Extract the [x, y] coordinate from the center of the cell holding the provided text.  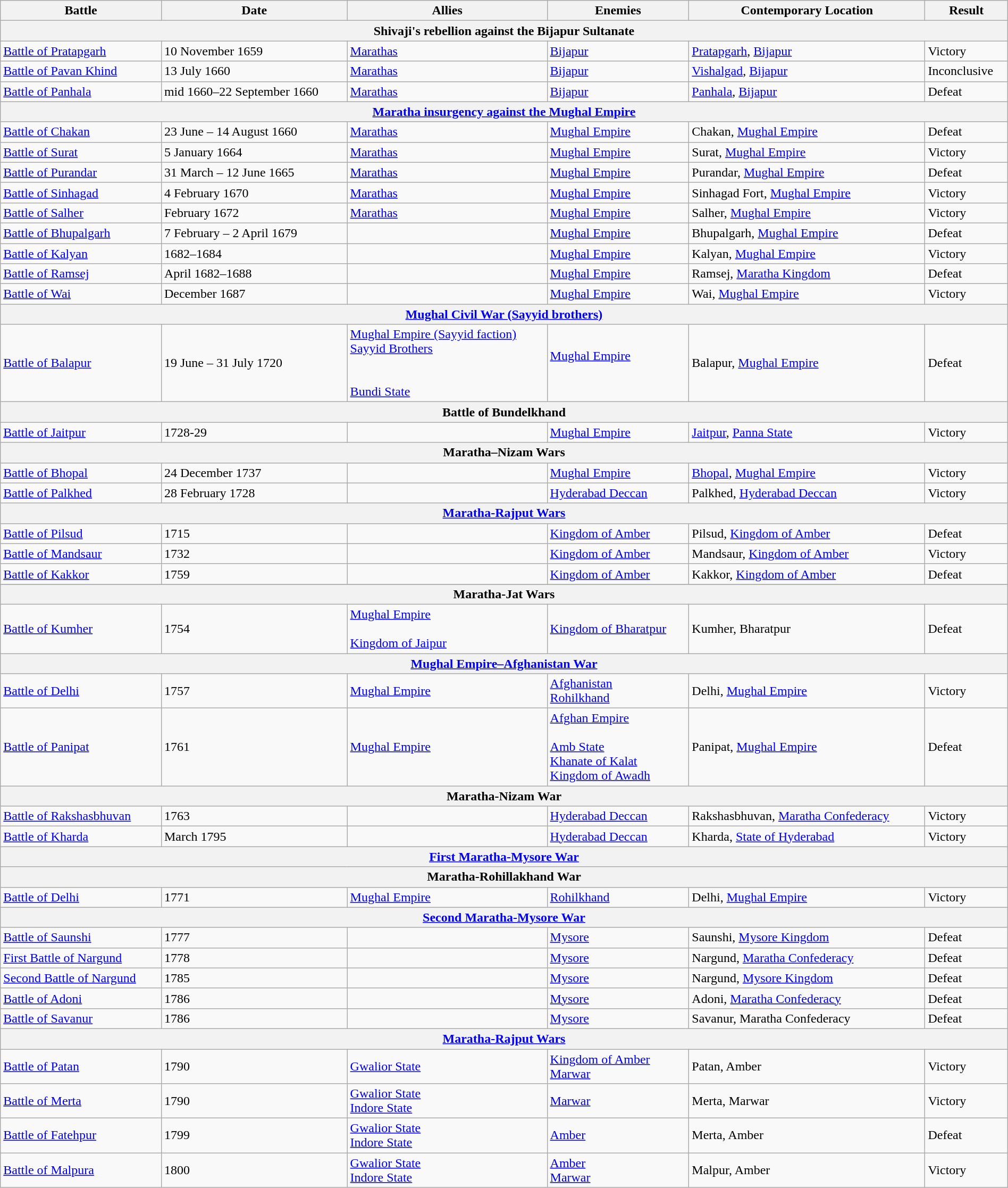
Battle of Pilsud [81, 533]
19 June – 31 July 1720 [254, 363]
Battle of Chakan [81, 132]
Pilsud, Kingdom of Amber [807, 533]
Amber [618, 1136]
Nargund, Maratha Confederacy [807, 958]
1732 [254, 554]
Kalyan, Mughal Empire [807, 254]
Battle of Kharda [81, 836]
Bhupalgarh, Mughal Empire [807, 233]
Kharda, State of Hyderabad [807, 836]
Result [967, 11]
First Maratha-Mysore War [504, 857]
December 1687 [254, 294]
24 December 1737 [254, 473]
Battle of Adoni [81, 998]
Afghan Empire Amb State Khanate of Kalat Kingdom of Awadh [618, 747]
Battle of Panhala [81, 91]
Battle of Fatehpur [81, 1136]
1778 [254, 958]
Battle of Bhupalgarh [81, 233]
Battle of Ramsej [81, 274]
1777 [254, 938]
Saunshi, Mysore Kingdom [807, 938]
Battle of Salher [81, 213]
Wai, Mughal Empire [807, 294]
Palkhed, Hyderabad Deccan [807, 493]
Battle of Savanur [81, 1018]
Bhopal, Mughal Empire [807, 473]
1799 [254, 1136]
31 March – 12 June 1665 [254, 172]
Battle of Kakkor [81, 574]
1771 [254, 897]
Jaitpur, Panna State [807, 432]
Malpur, Amber [807, 1170]
Patan, Amber [807, 1066]
Rakshasbhuvan, Maratha Confederacy [807, 816]
Mughal Empire (Sayyid faction) Sayyid Brothers Bundi State [447, 363]
Battle of Rakshasbhuvan [81, 816]
Second Maratha-Mysore War [504, 917]
Battle of Pratapgarh [81, 51]
Inconclusive [967, 71]
1763 [254, 816]
1715 [254, 533]
Kingdom of Amber Marwar [618, 1066]
1728-29 [254, 432]
Battle of Patan [81, 1066]
Merta, Amber [807, 1136]
1757 [254, 691]
First Battle of Nargund [81, 958]
1800 [254, 1170]
Savanur, Maratha Confederacy [807, 1018]
Maratha–Nizam Wars [504, 453]
Kakkor, Kingdom of Amber [807, 574]
Battle of Malpura [81, 1170]
28 February 1728 [254, 493]
Panipat, Mughal Empire [807, 747]
Shivaji's rebellion against the Bijapur Sultanate [504, 31]
Rohilkhand [618, 897]
Afghanistan Rohilkhand [618, 691]
Maratha-Rohillakhand War [504, 877]
5 January 1664 [254, 152]
Mandsaur, Kingdom of Amber [807, 554]
April 1682–1688 [254, 274]
Maratha insurgency against the Mughal Empire [504, 112]
1754 [254, 629]
Battle of Kumher [81, 629]
Maratha-Nizam War [504, 796]
Date [254, 11]
Second Battle of Nargund [81, 978]
mid 1660–22 September 1660 [254, 91]
Kumher, Bharatpur [807, 629]
Kingdom of Bharatpur [618, 629]
Maratha-Jat Wars [504, 594]
Battle of Mandsaur [81, 554]
Battle of Jaitpur [81, 432]
Battle [81, 11]
Ramsej, Maratha Kingdom [807, 274]
Battle of Purandar [81, 172]
Battle of Panipat [81, 747]
Adoni, Maratha Confederacy [807, 998]
February 1672 [254, 213]
13 July 1660 [254, 71]
Battle of Merta [81, 1101]
Battle of Balapur [81, 363]
Battle of Bundelkhand [504, 412]
Enemies [618, 11]
Balapur, Mughal Empire [807, 363]
23 June – 14 August 1660 [254, 132]
Chakan, Mughal Empire [807, 132]
Marwar [618, 1101]
Battle of Wai [81, 294]
Purandar, Mughal Empire [807, 172]
Surat, Mughal Empire [807, 152]
Battle of Pavan Khind [81, 71]
Battle of Saunshi [81, 938]
Allies [447, 11]
Panhala, Bijapur [807, 91]
7 February – 2 April 1679 [254, 233]
1761 [254, 747]
Pratapgarh, Bijapur [807, 51]
10 November 1659 [254, 51]
Salher, Mughal Empire [807, 213]
March 1795 [254, 836]
Nargund, Mysore Kingdom [807, 978]
Battle of Kalyan [81, 254]
Gwalior State [447, 1066]
Mughal Civil War (Sayyid brothers) [504, 314]
1759 [254, 574]
Vishalgad, Bijapur [807, 71]
Sinhagad Fort, Mughal Empire [807, 193]
Mughal Empire Kingdom of Jaipur [447, 629]
4 February 1670 [254, 193]
Battle of Surat [81, 152]
Mughal Empire–Afghanistan War [504, 663]
Merta, Marwar [807, 1101]
1682–1684 [254, 254]
Amber Marwar [618, 1170]
Battle of Sinhagad [81, 193]
Battle of Bhopal [81, 473]
Battle of Palkhed [81, 493]
Contemporary Location [807, 11]
1785 [254, 978]
